Provide the (X, Y) coordinate of the cell's center where the given text is located.  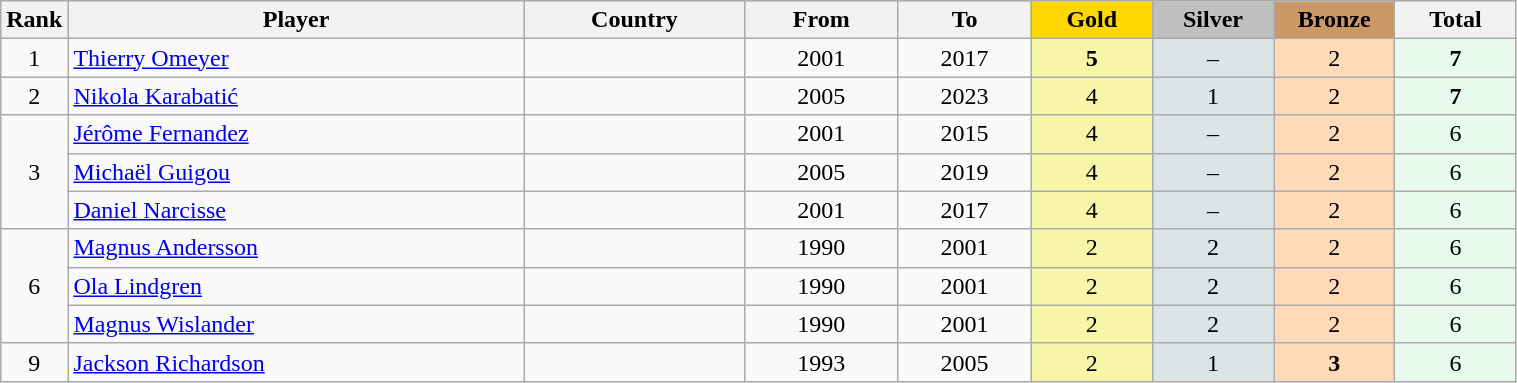
Rank (34, 20)
2023 (964, 96)
Bronze (1334, 20)
9 (34, 362)
Magnus Wislander (296, 324)
Michaël Guigou (296, 172)
Daniel Narcisse (296, 210)
1993 (822, 362)
5 (1092, 58)
Magnus Andersson (296, 248)
Silver (1212, 20)
Total (1456, 20)
Thierry Omeyer (296, 58)
Player (296, 20)
Jackson Richardson (296, 362)
Ola Lindgren (296, 286)
2019 (964, 172)
From (822, 20)
Country (634, 20)
To (964, 20)
2015 (964, 134)
Gold (1092, 20)
Jérôme Fernandez (296, 134)
Nikola Karabatić (296, 96)
